Scan for the cell matching the given text and deliver its (x, y) coordinate at center. 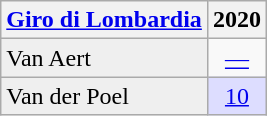
— (236, 58)
Van Aert (104, 58)
Giro di Lombardia (104, 20)
Van der Poel (104, 96)
2020 (236, 20)
10 (236, 96)
